From the cell containing the given text, extract its center point as [x, y] coordinate. 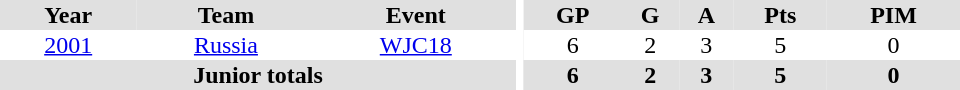
WJC18 [416, 45]
Year [68, 15]
2001 [68, 45]
Event [416, 15]
G [650, 15]
PIM [894, 15]
Pts [781, 15]
Junior totals [258, 75]
A [706, 15]
Team [226, 15]
GP [572, 15]
Russia [226, 45]
